Output the (x, y) coordinate of the center of the cell containing the given text.  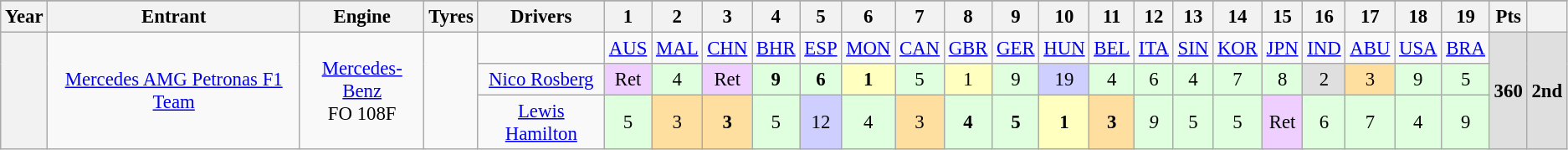
Tyres (451, 17)
13 (1193, 17)
14 (1238, 17)
CHN (728, 49)
Mercedes AMG Petronas F1 Team (174, 91)
AUS (628, 49)
BEL (1112, 49)
Nico Rosberg (541, 80)
360 (1508, 91)
Mercedes-BenzFO 108F (361, 91)
16 (1324, 17)
BHR (776, 49)
Engine (361, 17)
SIN (1193, 49)
ESP (821, 49)
HUN (1064, 49)
11 (1112, 17)
ABU (1371, 49)
Year (24, 17)
JPN (1282, 49)
Pts (1508, 17)
17 (1371, 17)
Lewis Hamilton (541, 122)
15 (1282, 17)
GER (1016, 49)
Entrant (174, 17)
KOR (1238, 49)
USA (1418, 49)
BRA (1466, 49)
CAN (920, 49)
MAL (678, 49)
GBR (967, 49)
ITA (1155, 49)
Drivers (541, 17)
18 (1418, 17)
IND (1324, 49)
10 (1064, 17)
2nd (1546, 91)
MON (869, 49)
